For the text-containing cell, return its midpoint in [X, Y] coordinate format. 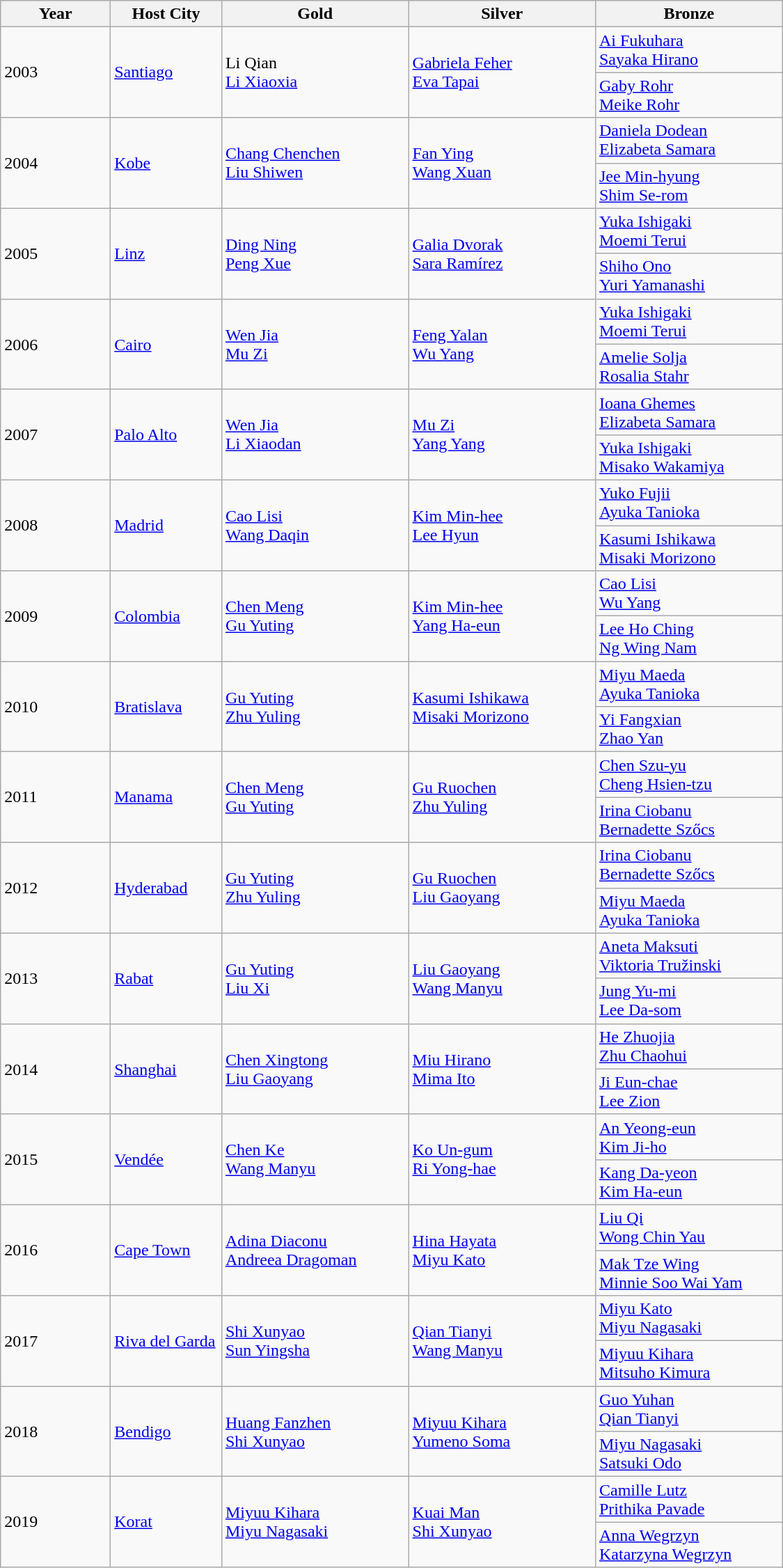
Wen Jia Mu Zi [315, 344]
Bratislava [166, 707]
Rabat [166, 978]
2019 [56, 1522]
Amelie Solja Rosalia Stahr [689, 366]
2017 [56, 1341]
Ko Un-gum Ri Yong-hae [502, 1159]
Cao Lisi Wang Daqin [315, 525]
Hina Hayata Miyu Kato [502, 1250]
Feng Yalan Wu Yang [502, 344]
2016 [56, 1250]
Linz [166, 253]
Yuko Fujii Ayuka Tanioka [689, 503]
Daniela Dodean Elizabeta Samara [689, 141]
Fan Ying Wang Xuan [502, 163]
2004 [56, 163]
2007 [56, 434]
2015 [56, 1159]
Chen Szu-yu Cheng Hsien-tzu [689, 774]
Shiho Ono Yuri Yamanashi [689, 276]
Miyuu Kihara Yumeno Soma [502, 1432]
Silver [502, 14]
Ji Eun-chae Lee Zion [689, 1092]
Kim Min-hee Yang Ha-eun [502, 616]
Ding Ning Peng Xue [315, 253]
2018 [56, 1432]
Cao Lisi Wu Yang [689, 593]
Host City [166, 14]
Korat [166, 1522]
Mu Zi Yang Yang [502, 434]
Chang Chenchen Liu Shiwen [315, 163]
Yuka Ishigaki Misako Wakamiya [689, 457]
Mak Tze Wing Minnie Soo Wai Yam [689, 1273]
Kang Da-yeon Kim Ha-eun [689, 1182]
2012 [56, 888]
Gu Ruochen Zhu Yuling [502, 797]
Kobe [166, 163]
Li Qian Li Xiaoxia [315, 72]
Liu Gaoyang Wang Manyu [502, 978]
Miyuu Kihara Miyu Nagasaki [315, 1522]
Miu Hirano Mima Ito [502, 1069]
Gabriela Feher Eva Tapai [502, 72]
2014 [56, 1069]
Galia Dvorak Sara Ramírez [502, 253]
Aneta Maksuti Viktoria Tružinski [689, 955]
Wen Jia Li Xiaodan [315, 434]
Colombia [166, 616]
2013 [56, 978]
Huang Fanzhen Shi Xunyao [315, 1432]
Bendigo [166, 1432]
Camille Lutz Prithika Pavade [689, 1500]
2011 [56, 797]
2005 [56, 253]
He Zhuojia Zhu Chaohui [689, 1046]
Lee Ho Ching Ng Wing Nam [689, 639]
2003 [56, 72]
Hyderabad [166, 888]
Yi Fangxian Zhao Yan [689, 730]
Shanghai [166, 1069]
Gold [315, 14]
Shi Xunyao Sun Yingsha [315, 1341]
Year [56, 14]
Jung Yu-mi Lee Da-som [689, 1001]
Kim Min-hee Lee Hyun [502, 525]
2008 [56, 525]
Miyuu Kihara Mitsuho Kimura [689, 1363]
Madrid [166, 525]
Qian Tianyi Wang Manyu [502, 1341]
Vendée [166, 1159]
Chen Xingtong Liu Gaoyang [315, 1069]
2009 [56, 616]
2010 [56, 707]
Ai Fukuhara Sayaka Hirano [689, 50]
Adina Diaconu Andreea Dragoman [315, 1250]
Guo Yuhan Qian Tianyi [689, 1409]
Riva del Garda [166, 1341]
Chen Ke Wang Manyu [315, 1159]
Liu Qi Wong Chin Yau [689, 1227]
Anna Wegrzyn Katarzyna Wegrzyn [689, 1544]
Jee Min-hyung Shim Se-rom [689, 185]
Santiago [166, 72]
Gu Ruochen Liu Gaoyang [502, 888]
Kuai Man Shi Xunyao [502, 1522]
Cairo [166, 344]
An Yeong-eun Kim Ji-ho [689, 1136]
Ioana Ghemes Elizabeta Samara [689, 412]
2006 [56, 344]
Cape Town [166, 1250]
Palo Alto [166, 434]
Manama [166, 797]
Miyu Kato Miyu Nagasaki [689, 1319]
Miyu Nagasaki Satsuki Odo [689, 1454]
Gu Yuting Liu Xi [315, 978]
Bronze [689, 14]
Gaby Rohr Meike Rohr [689, 95]
